From the cell containing the given text, extract its center point as (x, y) coordinate. 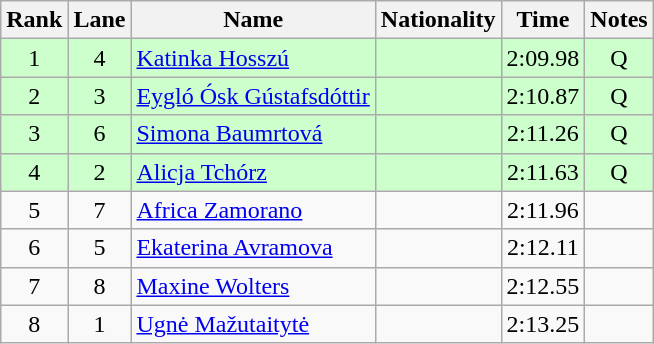
Lane (100, 20)
Katinka Hosszú (253, 58)
Ekaterina Avramova (253, 248)
2:12.11 (543, 248)
Time (543, 20)
Alicja Tchórz (253, 172)
2:13.25 (543, 324)
2:11.96 (543, 210)
Rank (34, 20)
2:12.55 (543, 286)
2:11.26 (543, 134)
Simona Baumrtová (253, 134)
Eygló Ósk Gústafsdóttir (253, 96)
2:11.63 (543, 172)
2:10.87 (543, 96)
Ugnė Mažutaitytė (253, 324)
Nationality (438, 20)
Notes (619, 20)
2:09.98 (543, 58)
Africa Zamorano (253, 210)
Maxine Wolters (253, 286)
Name (253, 20)
